Detect which cell encompasses the target text, then output its (x, y) center coordinate. 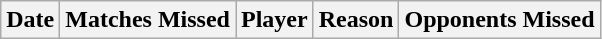
Matches Missed (148, 20)
Opponents Missed (500, 20)
Date (30, 20)
Player (275, 20)
Reason (356, 20)
